Detect which cell encompasses the target text, then output its [X, Y] center coordinate. 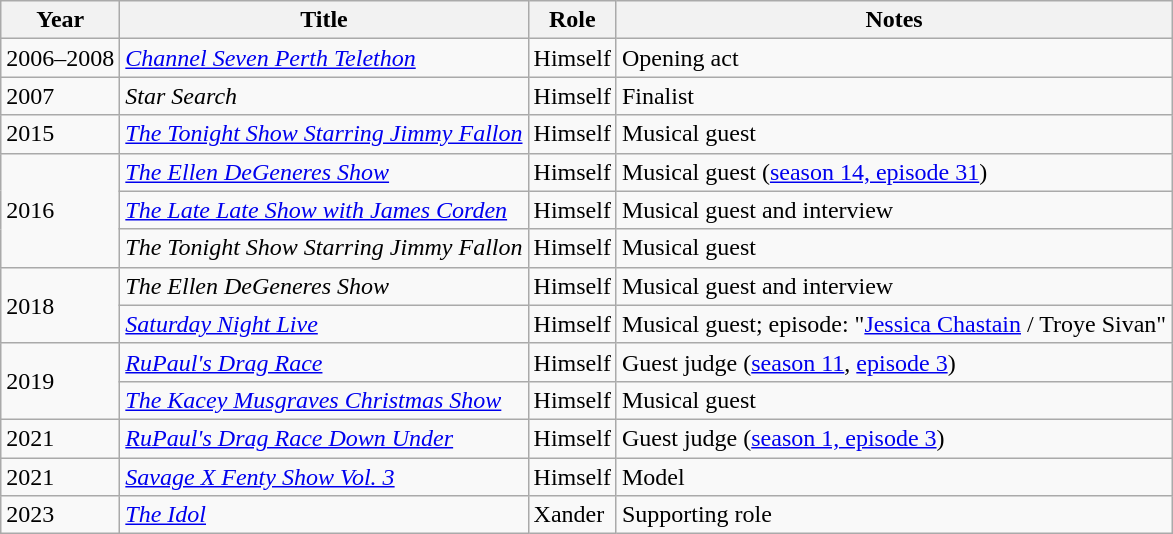
2016 [60, 210]
Star Search [324, 96]
Notes [894, 20]
RuPaul's Drag Race Down Under [324, 438]
2023 [60, 515]
Xander [572, 515]
The Late Late Show with James Corden [324, 210]
Supporting role [894, 515]
The Kacey Musgraves Christmas Show [324, 400]
Year [60, 20]
2018 [60, 305]
Guest judge (season 11, episode 3) [894, 362]
Channel Seven Perth Telethon [324, 58]
2015 [60, 134]
RuPaul's Drag Race [324, 362]
2019 [60, 381]
Role [572, 20]
2006–2008 [60, 58]
Model [894, 477]
Title [324, 20]
Finalist [894, 96]
Saturday Night Live [324, 324]
Opening act [894, 58]
2007 [60, 96]
Musical guest (season 14, episode 31) [894, 172]
The Idol [324, 515]
Savage X Fenty Show Vol. 3 [324, 477]
Guest judge (season 1, episode 3) [894, 438]
Musical guest; episode: "Jessica Chastain / Troye Sivan" [894, 324]
